Return (x, y) of the center of cell containing provided text 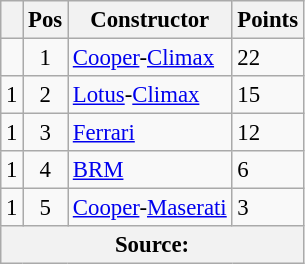
Cooper-Climax (150, 58)
BRM (150, 170)
4 (46, 170)
5 (46, 208)
Lotus-Climax (150, 95)
Pos (46, 20)
6 (268, 170)
2 (46, 95)
Constructor (150, 20)
Ferrari (150, 133)
22 (268, 58)
Source: (152, 245)
12 (268, 133)
15 (268, 95)
Cooper-Maserati (150, 208)
Points (268, 20)
